Detect which cell encompasses the target text, then output its [X, Y] center coordinate. 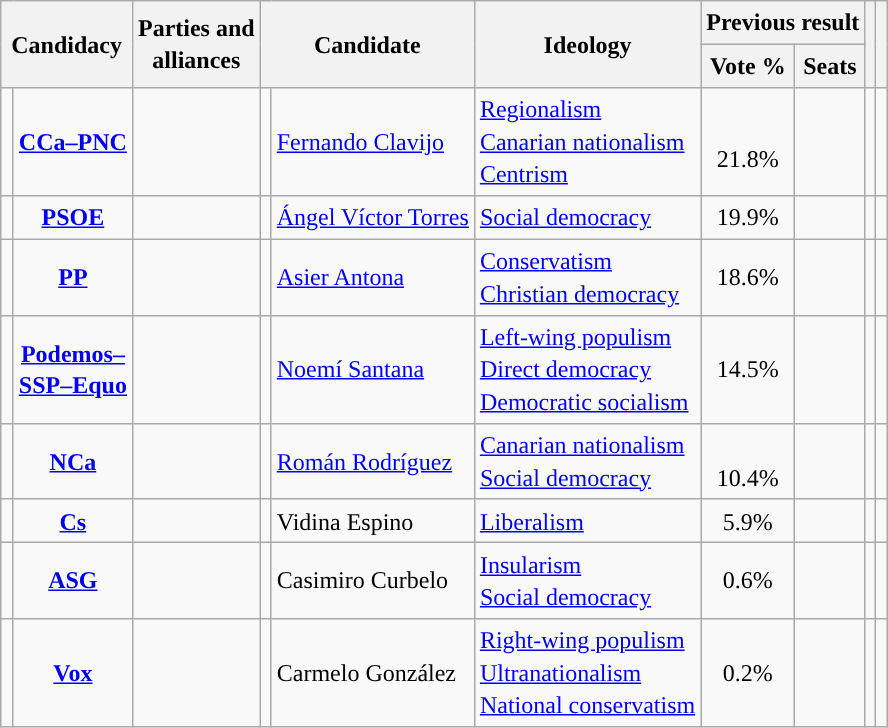
Román Rodríguez [372, 461]
Ángel Víctor Torres [372, 218]
0.6% [748, 581]
19.9% [748, 218]
Right-wing populismUltranationalismNational conservatism [587, 673]
Parties andalliances [196, 44]
18.6% [748, 277]
10.4% [748, 461]
Seats [830, 66]
Social democracy [587, 218]
InsularismSocial democracy [587, 581]
14.5% [748, 369]
Vote % [748, 66]
Ideology [587, 44]
Podemos–SSP–Equo [72, 369]
21.8% [748, 142]
CCa–PNC [72, 142]
NCa [72, 461]
PSOE [72, 218]
ASG [72, 581]
Carmelo González [372, 673]
Canarian nationalismSocial democracy [587, 461]
Previous result [783, 22]
Left-wing populismDirect democracyDemocratic socialism [587, 369]
ConservatismChristian democracy [587, 277]
Candidacy [67, 44]
Vox [72, 673]
Liberalism [587, 520]
Cs [72, 520]
Noemí Santana [372, 369]
5.9% [748, 520]
Casimiro Curbelo [372, 581]
0.2% [748, 673]
RegionalismCanarian nationalismCentrism [587, 142]
Asier Antona [372, 277]
Candidate [367, 44]
PP [72, 277]
Vidina Espino [372, 520]
Fernando Clavijo [372, 142]
